Output the [x, y] coordinate of the center of the cell containing the given text.  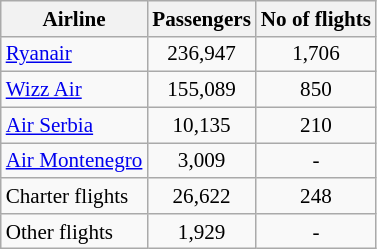
210 [316, 124]
Airline [74, 18]
Other flights [74, 230]
236,947 [201, 54]
No of flights [316, 18]
26,622 [201, 196]
155,089 [201, 90]
3,009 [201, 160]
Air Serbia [74, 124]
Wizz Air [74, 90]
850 [316, 90]
Passengers [201, 18]
Charter flights [74, 196]
1,706 [316, 54]
Ryanair [74, 54]
Air Montenegro [74, 160]
1,929 [201, 230]
248 [316, 196]
10,135 [201, 124]
